Detect which cell encompasses the target text, then output its (X, Y) center coordinate. 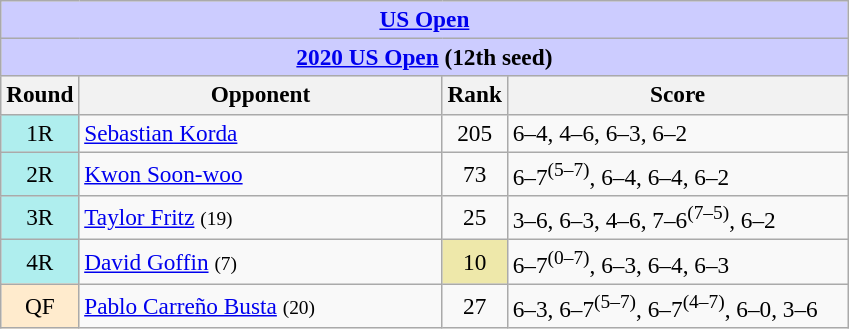
Sebastian Korda (260, 133)
US Open (424, 19)
4R (40, 261)
David Goffin (7) (260, 261)
Score (678, 95)
10 (474, 261)
2020 US Open (12th seed) (424, 57)
6–4, 4–6, 6–3, 6–2 (678, 133)
Kwon Soon-woo (260, 173)
73 (474, 173)
3–6, 6–3, 4–6, 7–6(7–5), 6–2 (678, 217)
6–7(5–7), 6–4, 6–4, 6–2 (678, 173)
2R (40, 173)
Round (40, 95)
25 (474, 217)
6–3, 6–7(5–7), 6–7(4–7), 6–0, 3–6 (678, 306)
Rank (474, 95)
205 (474, 133)
QF (40, 306)
3R (40, 217)
Opponent (260, 95)
Taylor Fritz (19) (260, 217)
6–7(0–7), 6–3, 6–4, 6–3 (678, 261)
27 (474, 306)
1R (40, 133)
Pablo Carreño Busta (20) (260, 306)
